Identify which cell holds the provided text, then report its (X, Y) central coordinate. 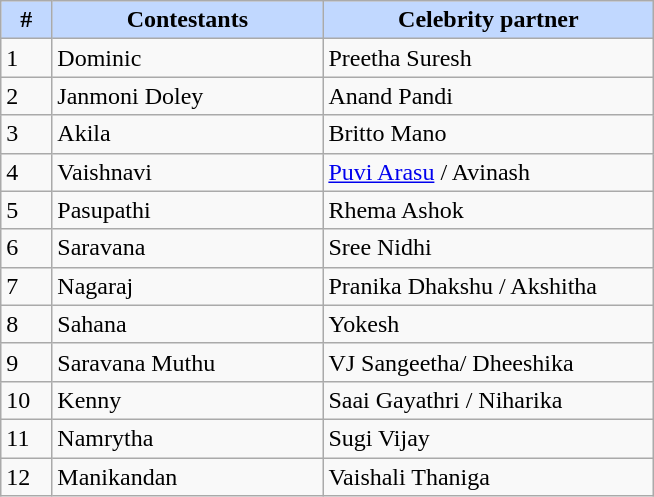
Yokesh (488, 324)
Celebrity partner (488, 20)
Kenny (188, 400)
Nagaraj (188, 286)
12 (26, 477)
Sugi Vijay (488, 438)
Contestants (188, 20)
5 (26, 210)
Pasupathi (188, 210)
VJ Sangeetha/ Dheeshika (488, 362)
Vaishnavi (188, 172)
Akila (188, 134)
8 (26, 324)
Puvi Arasu / Avinash (488, 172)
Vaishali Thaniga (488, 477)
Janmoni Doley (188, 96)
Pranika Dhakshu / Akshitha (488, 286)
2 (26, 96)
9 (26, 362)
7 (26, 286)
Manikandan (188, 477)
6 (26, 248)
Britto Mano (488, 134)
4 (26, 172)
1 (26, 58)
# (26, 20)
Rhema Ashok (488, 210)
Saravana Muthu (188, 362)
3 (26, 134)
Sahana (188, 324)
Saai Gayathri / Niharika (488, 400)
Sree Nidhi (488, 248)
Preetha Suresh (488, 58)
11 (26, 438)
10 (26, 400)
Saravana (188, 248)
Dominic (188, 58)
Namrytha (188, 438)
Anand Pandi (488, 96)
